Pinpoint the cell where the given text exists, returning its [X, Y] midpoint coordinate. 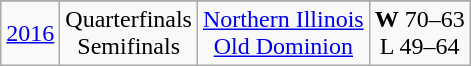
Northern IllinoisOld Dominion [283, 34]
QuarterfinalsSemifinals [129, 34]
2016 [30, 34]
W 70–63L 49–64 [420, 34]
